Search for the cell housing the specified text and yield its [X, Y] center coordinate. 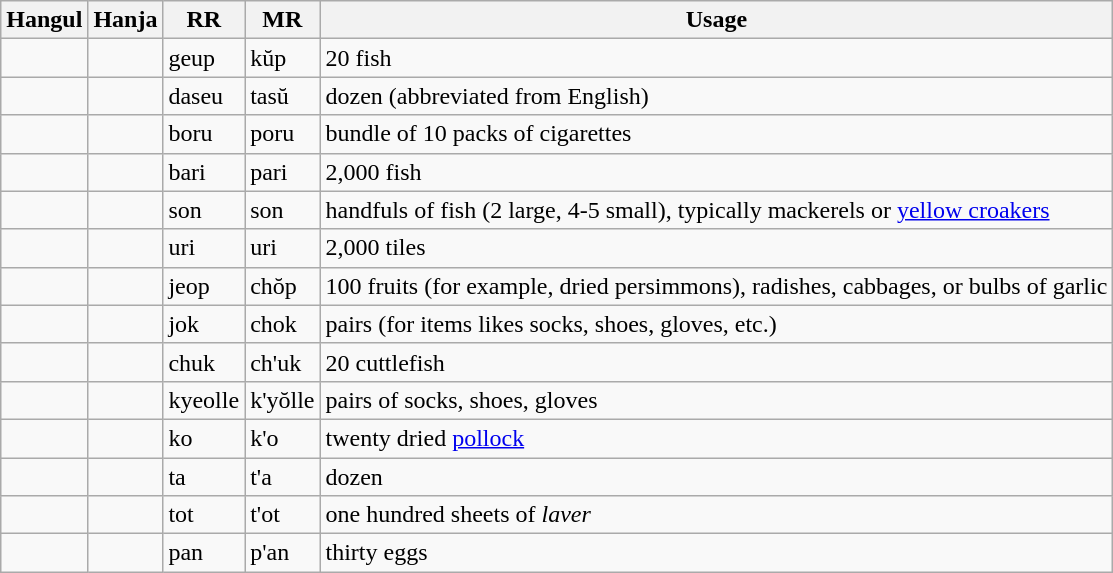
kŭp [282, 58]
twenty dried pollock [716, 438]
pairs (for items likes socks, shoes, gloves, etc.) [716, 324]
jok [204, 324]
handfuls of fish (2 large, 4-5 small), typically mackerels or yellow croakers [716, 210]
100 fruits (for example, dried persimmons), radishes, cabbages, or bulbs of garlic [716, 286]
tot [204, 515]
poru [282, 134]
RR [204, 20]
daseu [204, 96]
pan [204, 553]
bari [204, 172]
jeop [204, 286]
pairs of socks, shoes, gloves [716, 400]
tasŭ [282, 96]
MR [282, 20]
2,000 tiles [716, 248]
20 cuttlefish [716, 362]
dozen [716, 477]
t'a [282, 477]
2,000 fish [716, 172]
chuk [204, 362]
ta [204, 477]
kyeolle [204, 400]
Hangul [44, 20]
ko [204, 438]
chŏp [282, 286]
one hundred sheets of laver [716, 515]
Usage [716, 20]
p'an [282, 553]
dozen (abbreviated from English) [716, 96]
thirty eggs [716, 553]
ch'uk [282, 362]
20 fish [716, 58]
geup [204, 58]
k'yŏlle [282, 400]
k'o [282, 438]
Hanja [126, 20]
pari [282, 172]
boru [204, 134]
bundle of 10 packs of cigarettes [716, 134]
chok [282, 324]
t'ot [282, 515]
